Detect which cell encompasses the target text, then output its [X, Y] center coordinate. 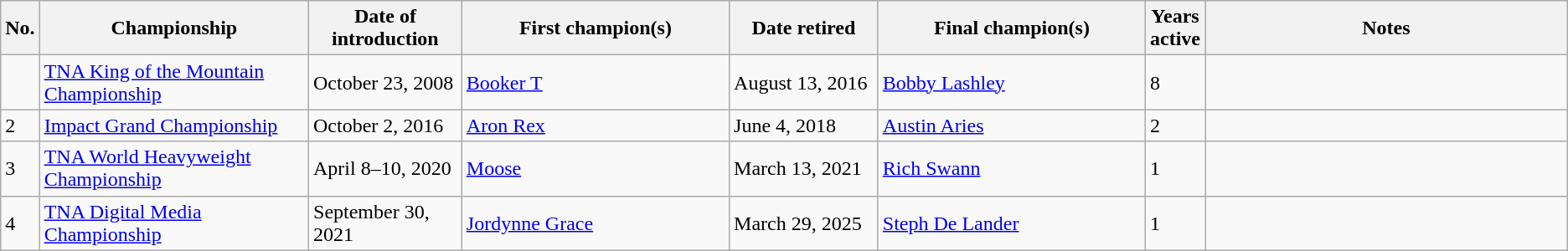
March 29, 2025 [804, 223]
October 2, 2016 [385, 125]
First champion(s) [595, 28]
Rich Swann [1012, 169]
Notes [1387, 28]
Date of introduction [385, 28]
April 8–10, 2020 [385, 169]
TNA King of the Mountain Championship [174, 82]
Championship [174, 28]
No. [20, 28]
September 30, 2021 [385, 223]
8 [1176, 82]
TNA World Heavyweight Championship [174, 169]
March 13, 2021 [804, 169]
August 13, 2016 [804, 82]
Date retired [804, 28]
June 4, 2018 [804, 125]
Booker T [595, 82]
Final champion(s) [1012, 28]
October 23, 2008 [385, 82]
Bobby Lashley [1012, 82]
Steph De Lander [1012, 223]
Jordynne Grace [595, 223]
4 [20, 223]
TNA Digital Media Championship [174, 223]
Moose [595, 169]
Years active [1176, 28]
Aron Rex [595, 125]
Austin Aries [1012, 125]
Impact Grand Championship [174, 125]
3 [20, 169]
